Find where the given text appears and provide that cell's center as [x, y] coordinate. 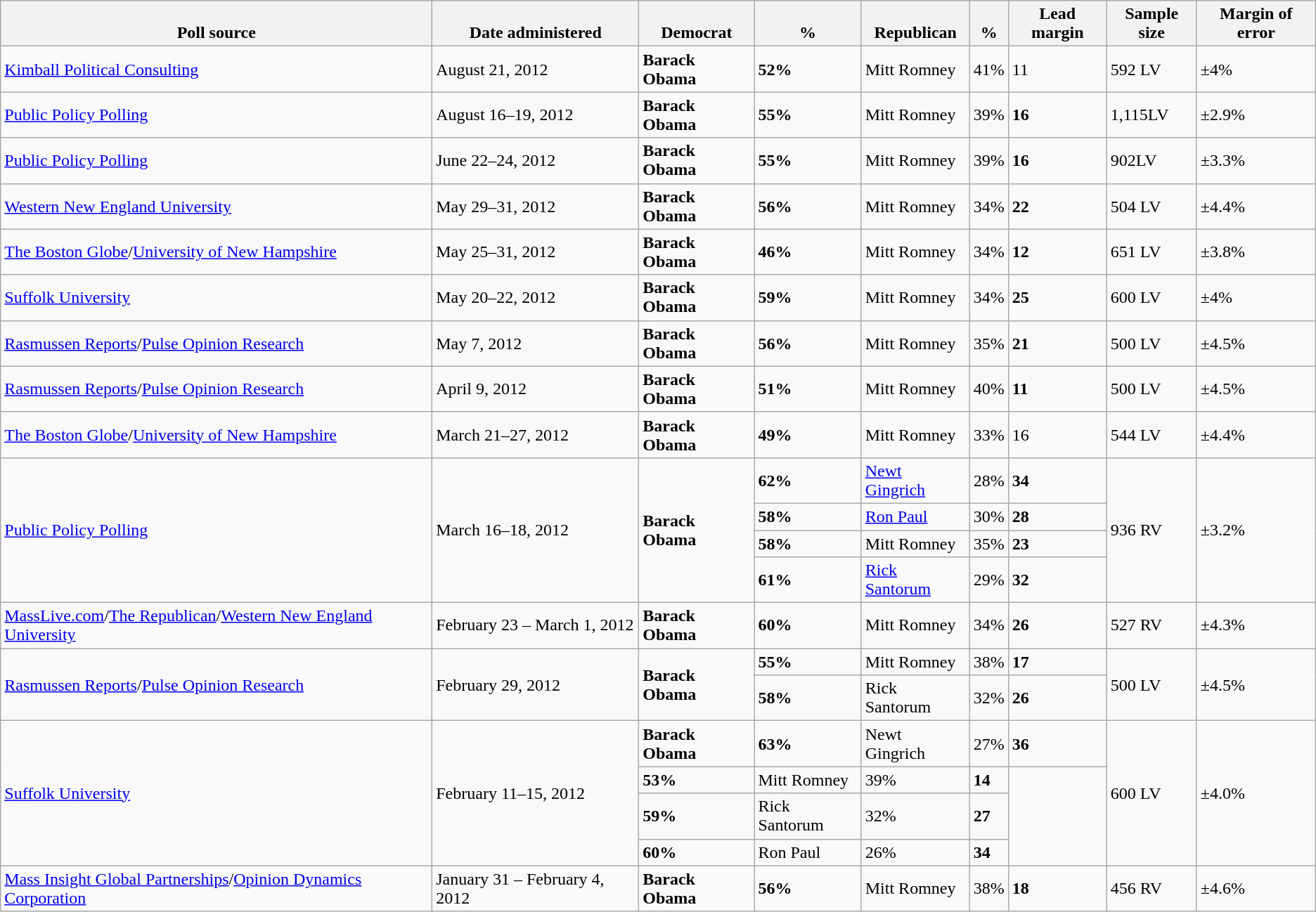
March 21–27, 2012 [536, 434]
May 25–31, 2012 [536, 252]
August 21, 2012 [536, 69]
February 11–15, 2012 [536, 793]
±4.6% [1256, 888]
28% [988, 481]
Mass Insight Global Partnerships/Opinion Dynamics Corporation [217, 888]
30% [988, 516]
Sample size [1151, 24]
Margin of error [1256, 24]
1,115LV [1151, 115]
January 31 – February 4, 2012 [536, 888]
456 RV [1151, 888]
May 20–22, 2012 [536, 298]
544 LV [1151, 434]
±2.9% [1256, 115]
46% [808, 252]
28 [1057, 516]
MassLive.com/The Republican/Western New England University [217, 625]
17 [1057, 662]
±3.3% [1256, 160]
51% [808, 389]
February 23 – March 1, 2012 [536, 625]
52% [808, 69]
Democrat [697, 24]
March 16–18, 2012 [536, 530]
±3.8% [1256, 252]
February 29, 2012 [536, 684]
12 [1057, 252]
592 LV [1151, 69]
504 LV [1151, 207]
33% [988, 434]
±4.3% [1256, 625]
May 7, 2012 [536, 343]
61% [808, 580]
22 [1057, 207]
June 22–24, 2012 [536, 160]
36 [1057, 743]
14 [988, 780]
21 [1057, 343]
August 16–19, 2012 [536, 115]
29% [988, 580]
25 [1057, 298]
49% [808, 434]
Lead margin [1057, 24]
32 [1057, 580]
53% [697, 780]
41% [988, 69]
±3.2% [1256, 530]
May 29–31, 2012 [536, 207]
27% [988, 743]
±4.0% [1256, 793]
April 9, 2012 [536, 389]
Date administered [536, 24]
62% [808, 481]
Republican [915, 24]
902LV [1151, 160]
Kimball Political Consulting [217, 69]
27 [988, 816]
527 RV [1151, 625]
Western New England University [217, 207]
23 [1057, 543]
936 RV [1151, 530]
26% [915, 852]
40% [988, 389]
18 [1057, 888]
Poll source [217, 24]
63% [808, 743]
651 LV [1151, 252]
